Determine the (x, y) coordinate at the center of the cell enclosing the given text.  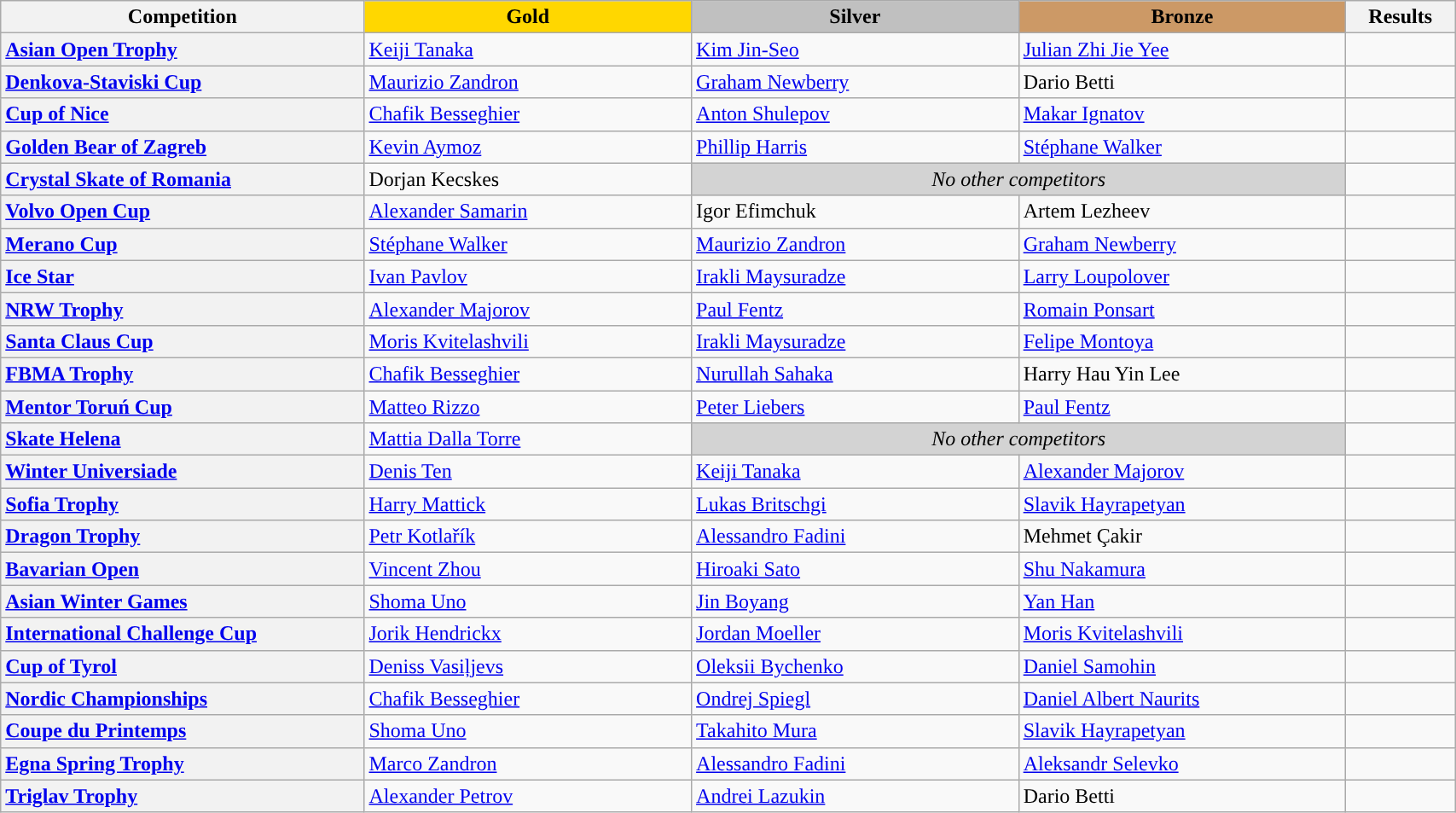
Ondrej Spiegl (856, 699)
Dorjan Kecskes (528, 179)
Nordic Championships (183, 699)
Mattia Dalla Torre (528, 439)
Takahito Mura (856, 731)
Yan Han (1182, 601)
Triglav Trophy (183, 796)
Skate Helena (183, 439)
Igor Efimchuk (856, 212)
Makar Ignatov (1182, 114)
Alexander Samarin (528, 212)
Dragon Trophy (183, 537)
Crystal Skate of Romania (183, 179)
Harry Hau Yin Lee (1182, 374)
Jin Boyang (856, 601)
Julian Zhi Jie Yee (1182, 49)
Petr Kotlařík (528, 537)
Cup of Tyrol (183, 666)
Aleksandr Selevko (1182, 764)
Deniss Vasiļjevs (528, 666)
FBMA Trophy (183, 374)
Cup of Nice (183, 114)
Egna Spring Trophy (183, 764)
Daniel Samohin (1182, 666)
Artem Lezheev (1182, 212)
Phillip Harris (856, 147)
Results (1401, 17)
Denkova-Staviski Cup (183, 82)
Jordan Moeller (856, 634)
Golden Bear of Zagreb (183, 147)
Bronze (1182, 17)
Competition (183, 17)
Sofia Trophy (183, 504)
Hiroaki Sato (856, 569)
Asian Winter Games (183, 601)
Oleksii Bychenko (856, 666)
Romain Ponsart (1182, 309)
Harry Mattick (528, 504)
Marco Zandron (528, 764)
Winter Universiade (183, 472)
Alexander Petrov (528, 796)
Andrei Lazukin (856, 796)
Felipe Montoya (1182, 341)
Lukas Britschgi (856, 504)
Vincent Zhou (528, 569)
Merano Cup (183, 244)
Kevin Aymoz (528, 147)
Daniel Albert Naurits (1182, 699)
Coupe du Printemps (183, 731)
Santa Claus Cup (183, 341)
Silver (856, 17)
NRW Trophy (183, 309)
Volvo Open Cup (183, 212)
International Challenge Cup (183, 634)
Larry Loupolover (1182, 276)
Jorik Hendrickx (528, 634)
Asian Open Trophy (183, 49)
Gold (528, 17)
Shu Nakamura (1182, 569)
Mentor Toruń Cup (183, 407)
Denis Ten (528, 472)
Ivan Pavlov (528, 276)
Anton Shulepov (856, 114)
Kim Jin-Seo (856, 49)
Nurullah Sahaka (856, 374)
Mehmet Çakir (1182, 537)
Bavarian Open (183, 569)
Peter Liebers (856, 407)
Ice Star (183, 276)
Matteo Rizzo (528, 407)
